Extract the (x, y) coordinate from the center of the cell holding the provided text.  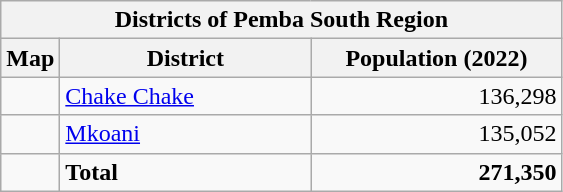
271,350 (436, 172)
Map (30, 58)
Chake Chake (186, 96)
District (186, 58)
136,298 (436, 96)
Mkoani (186, 134)
Total (186, 172)
Districts of Pemba South Region (282, 20)
135,052 (436, 134)
Population (2022) (436, 58)
